Determine the (X, Y) coordinate at the center of the cell enclosing the given text.  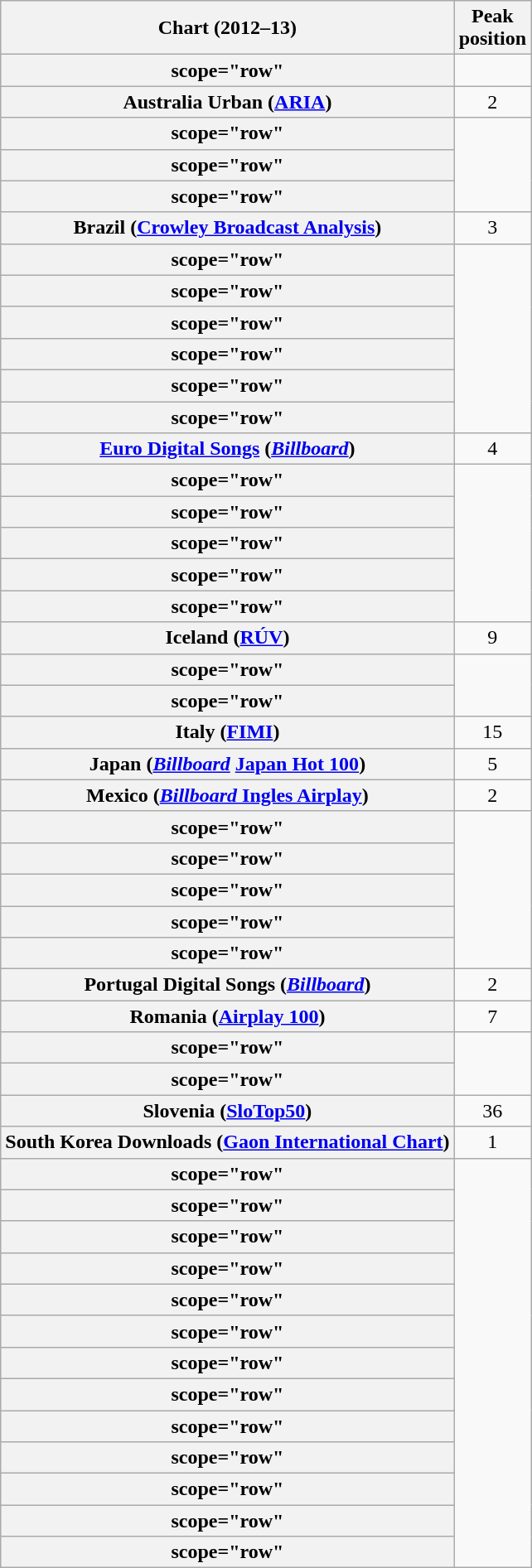
Peak position (492, 28)
4 (492, 449)
Brazil (Crowley Broadcast Analysis) (227, 228)
South Korea Downloads (Gaon International Chart) (227, 1142)
Japan (Billboard Japan Hot 100) (227, 764)
Chart (2012–13) (227, 28)
15 (492, 732)
36 (492, 1111)
3 (492, 228)
7 (492, 1016)
Portugal Digital Songs (Billboard) (227, 985)
9 (492, 638)
Italy (FIMI) (227, 732)
Mexico (Billboard Ingles Airplay) (227, 795)
Australia Urban (ARIA) (227, 102)
Iceland (RÚV) (227, 638)
Romania (Airplay 100) (227, 1016)
Euro Digital Songs (Billboard) (227, 449)
5 (492, 764)
Slovenia (SloTop50) (227, 1111)
1 (492, 1142)
